Extract the (X, Y) coordinate from the center of the cell holding the provided text.  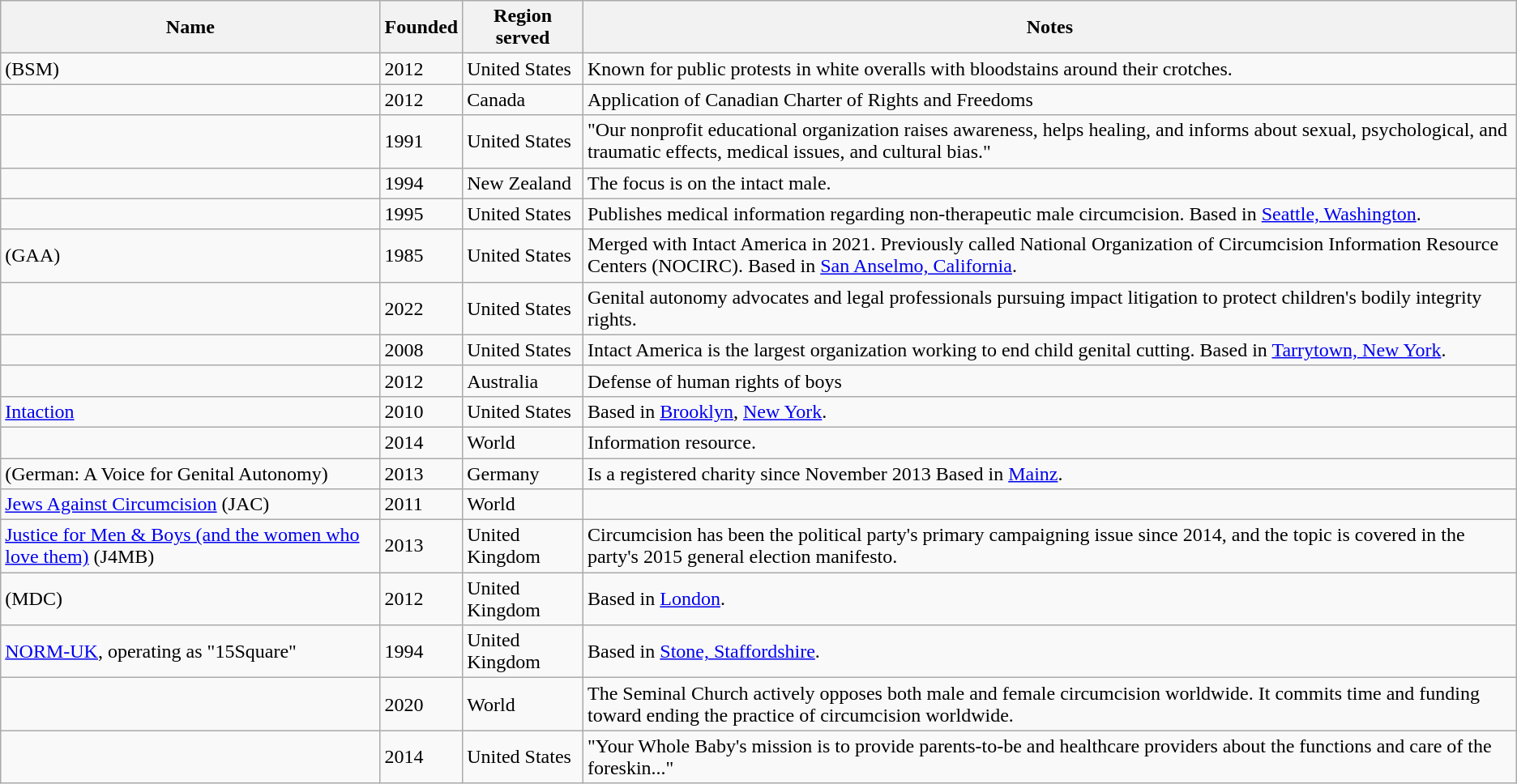
Australia (523, 381)
2008 (421, 350)
2020 (421, 705)
Founded (421, 28)
Intaction (190, 411)
Known for public protests in white overalls with bloodstains around their crotches. (1049, 69)
Application of Canadian Charter of Rights and Freedoms (1049, 100)
Intact America is the largest organization working to end child genital cutting. Based in Tarrytown, New York. (1049, 350)
New Zealand (523, 183)
Publishes medical information regarding non-therapeutic male circumcision. Based in Seattle, Washington. (1049, 214)
Information resource. (1049, 442)
2022 (421, 308)
2010 (421, 411)
Jews Against Circumcision (JAC) (190, 505)
Region served (523, 28)
(MDC) (190, 599)
Based in Brooklyn, New York. (1049, 411)
The focus is on the intact male. (1049, 183)
1985 (421, 256)
Justice for Men & Boys (and the women who love them) (J4MB) (190, 546)
NORM-UK, operating as "15Square" (190, 651)
Canada (523, 100)
(BSM) (190, 69)
1995 (421, 214)
(GAA) (190, 256)
Based in Stone, Staffordshire. (1049, 651)
1991 (421, 141)
Defense of human rights of boys (1049, 381)
Notes (1049, 28)
Genital autonomy advocates and legal professionals pursuing impact litigation to protect children's bodily integrity rights. (1049, 308)
Name (190, 28)
Germany (523, 474)
Is a registered charity since November 2013 Based in Mainz. (1049, 474)
"Your Whole Baby's mission is to provide parents-to-be and healthcare providers about the functions and care of the foreskin..." (1049, 756)
Based in London. (1049, 599)
2011 (421, 505)
(German: A Voice for Genital Autonomy) (190, 474)
